Search for the cell housing the specified text and yield its [X, Y] center coordinate. 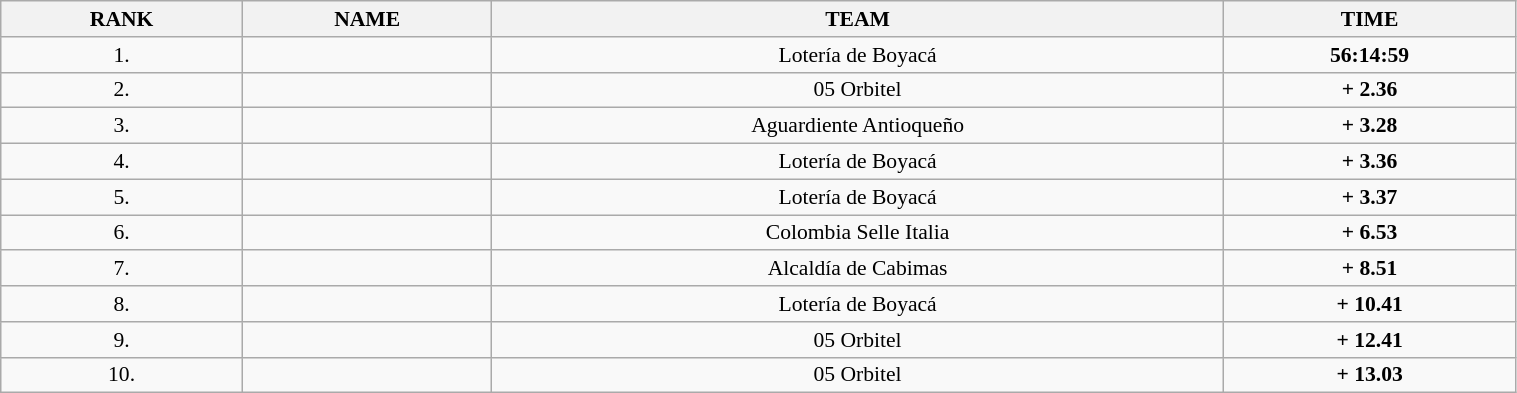
TIME [1370, 19]
+ 12.41 [1370, 340]
TEAM [858, 19]
+ 13.03 [1370, 375]
+ 2.36 [1370, 90]
RANK [122, 19]
+ 3.28 [1370, 126]
+ 10.41 [1370, 304]
56:14:59 [1370, 55]
2. [122, 90]
1. [122, 55]
Colombia Selle Italia [858, 233]
10. [122, 375]
+ 3.36 [1370, 162]
+ 6.53 [1370, 233]
+ 8.51 [1370, 269]
Aguardiente Antioqueño [858, 126]
5. [122, 197]
NAME [367, 19]
8. [122, 304]
6. [122, 233]
3. [122, 126]
9. [122, 340]
4. [122, 162]
7. [122, 269]
+ 3.37 [1370, 197]
Alcaldía de Cabimas [858, 269]
